Detect which cell encompasses the target text, then output its (x, y) center coordinate. 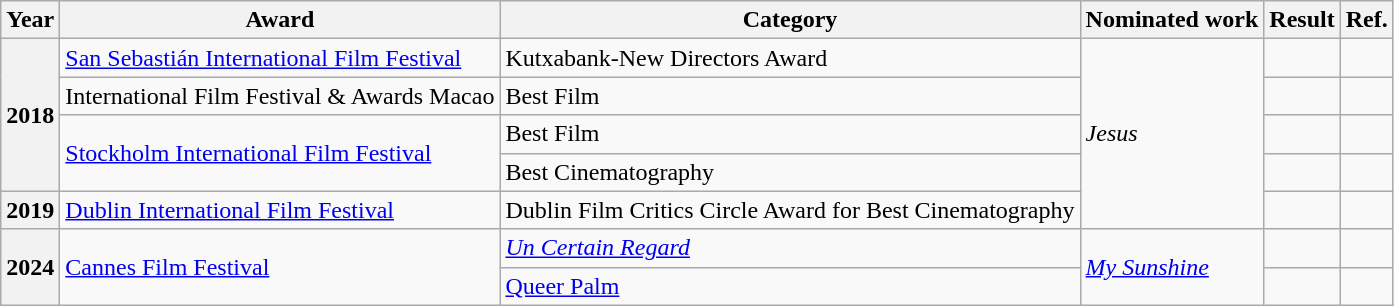
Jesus (1172, 134)
Cannes Film Festival (280, 267)
Year (30, 20)
Best Cinematography (790, 172)
My Sunshine (1172, 267)
Award (280, 20)
International Film Festival & Awards Macao (280, 96)
2019 (30, 210)
Kutxabank-New Directors Award (790, 58)
2024 (30, 267)
San Sebastián International Film Festival (280, 58)
Un Certain Regard (790, 248)
Dublin Film Critics Circle Award for Best Cinematography (790, 210)
Result (1302, 20)
Queer Palm (790, 286)
Nominated work (1172, 20)
2018 (30, 115)
Category (790, 20)
Dublin International Film Festival (280, 210)
Ref. (1366, 20)
Stockholm International Film Festival (280, 153)
